Return [X, Y] of the center of cell containing provided text 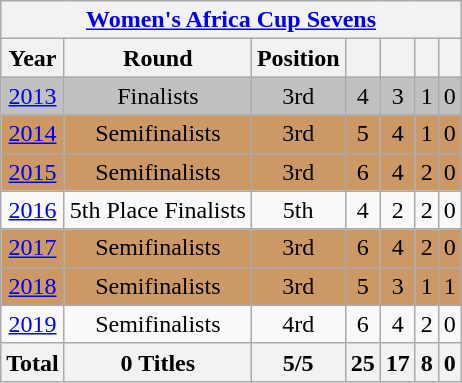
4rd [298, 324]
2019 [33, 324]
Finalists [158, 96]
5th [298, 210]
2018 [33, 286]
2017 [33, 248]
5th Place Finalists [158, 210]
Year [33, 58]
17 [398, 362]
2015 [33, 172]
5/5 [298, 362]
0 Titles [158, 362]
2013 [33, 96]
Round [158, 58]
2014 [33, 134]
2016 [33, 210]
Position [298, 58]
Total [33, 362]
25 [362, 362]
8 [426, 362]
Women's Africa Cup Sevens [232, 20]
